Search for the cell housing the specified text and yield its [x, y] center coordinate. 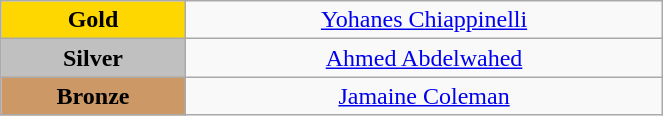
Yohanes Chiappinelli [424, 20]
Bronze [93, 96]
Gold [93, 20]
Ahmed Abdelwahed [424, 58]
Jamaine Coleman [424, 96]
Silver [93, 58]
